Extract the [x, y] coordinate from the center of the cell holding the provided text.  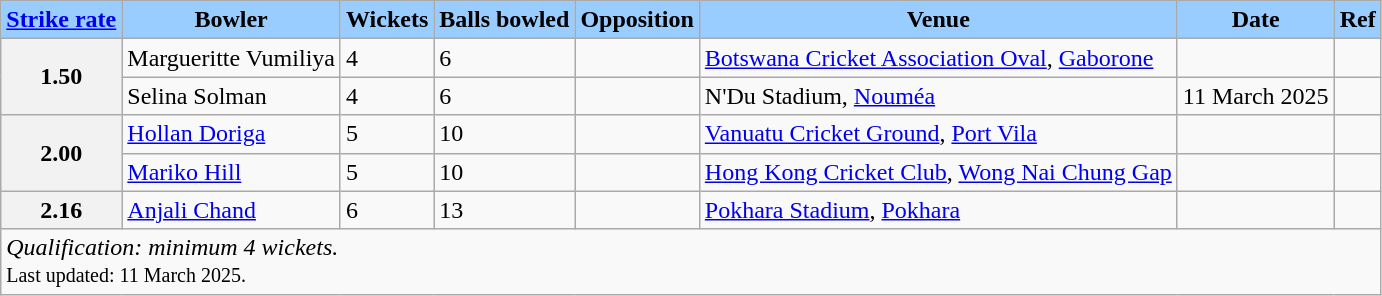
Mariko Hill [232, 172]
11 March 2025 [1256, 96]
Opposition [637, 20]
Ref [1358, 20]
Qualification: minimum 4 wickets.Last updated: 11 March 2025. [691, 262]
Botswana Cricket Association Oval, Gaborone [938, 58]
Anjali Chand [232, 210]
Hollan Doriga [232, 134]
Strike rate [62, 20]
Vanuatu Cricket Ground, Port Vila [938, 134]
Balls bowled [504, 20]
Bowler [232, 20]
13 [504, 210]
Venue [938, 20]
Margueritte Vumiliya [232, 58]
Pokhara Stadium, Pokhara [938, 210]
1.50 [62, 77]
Date [1256, 20]
N'Du Stadium, Nouméa [938, 96]
Selina Solman [232, 96]
2.16 [62, 210]
2.00 [62, 153]
Hong Kong Cricket Club, Wong Nai Chung Gap [938, 172]
Wickets [386, 20]
